Return [x, y] of the center of cell containing provided text 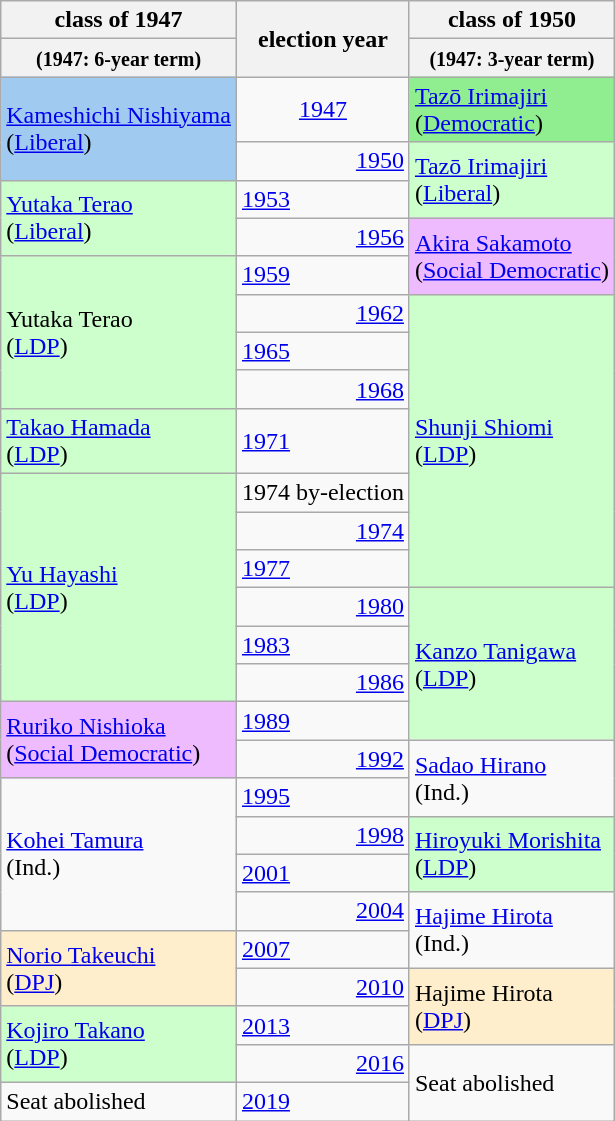
Kohei Tamura(Ind.) [119, 854]
(1947: 3-year term) [512, 58]
Yutaka Terao(LDP) [119, 332]
Yu Hayashi(LDP) [119, 587]
1977 [322, 569]
2007 [322, 949]
1953 [322, 199]
Tazō Irimajiri(Liberal) [512, 180]
1959 [322, 275]
Kameshichi Nishiyama(Liberal) [119, 128]
1971 [322, 440]
1956 [322, 237]
2004 [322, 911]
2016 [322, 1063]
Hiroyuki Morishita(LDP) [512, 854]
2001 [322, 873]
1986 [322, 683]
Ruriko Nishioka(Social Democratic) [119, 740]
1995 [322, 797]
2010 [322, 987]
1965 [322, 351]
(1947: 6-year term) [119, 58]
Sadao Hirano(Ind.) [512, 778]
Shunji Shiomi(LDP) [512, 440]
1962 [322, 313]
2013 [322, 1025]
Hajime Hirota(DPJ) [512, 1006]
1968 [322, 389]
1974 [322, 531]
1974 by-election [322, 492]
Yutaka Terao(Liberal) [119, 218]
1980 [322, 607]
1992 [322, 759]
Norio Takeuchi(DPJ) [119, 968]
Takao Hamada(LDP) [119, 440]
Kojiro Takano(LDP) [119, 1044]
class of 1950 [512, 20]
1989 [322, 721]
1947 [322, 110]
2019 [322, 1101]
Tazō Irimajiri(Democratic) [512, 110]
1998 [322, 835]
1950 [322, 161]
Akira Sakamoto(Social Democratic) [512, 256]
1983 [322, 645]
class of 1947 [119, 20]
Kanzo Tanigawa(LDP) [512, 664]
Hajime Hirota(Ind.) [512, 930]
election year [322, 39]
